For the text-containing cell, return its midpoint in [X, Y] coordinate format. 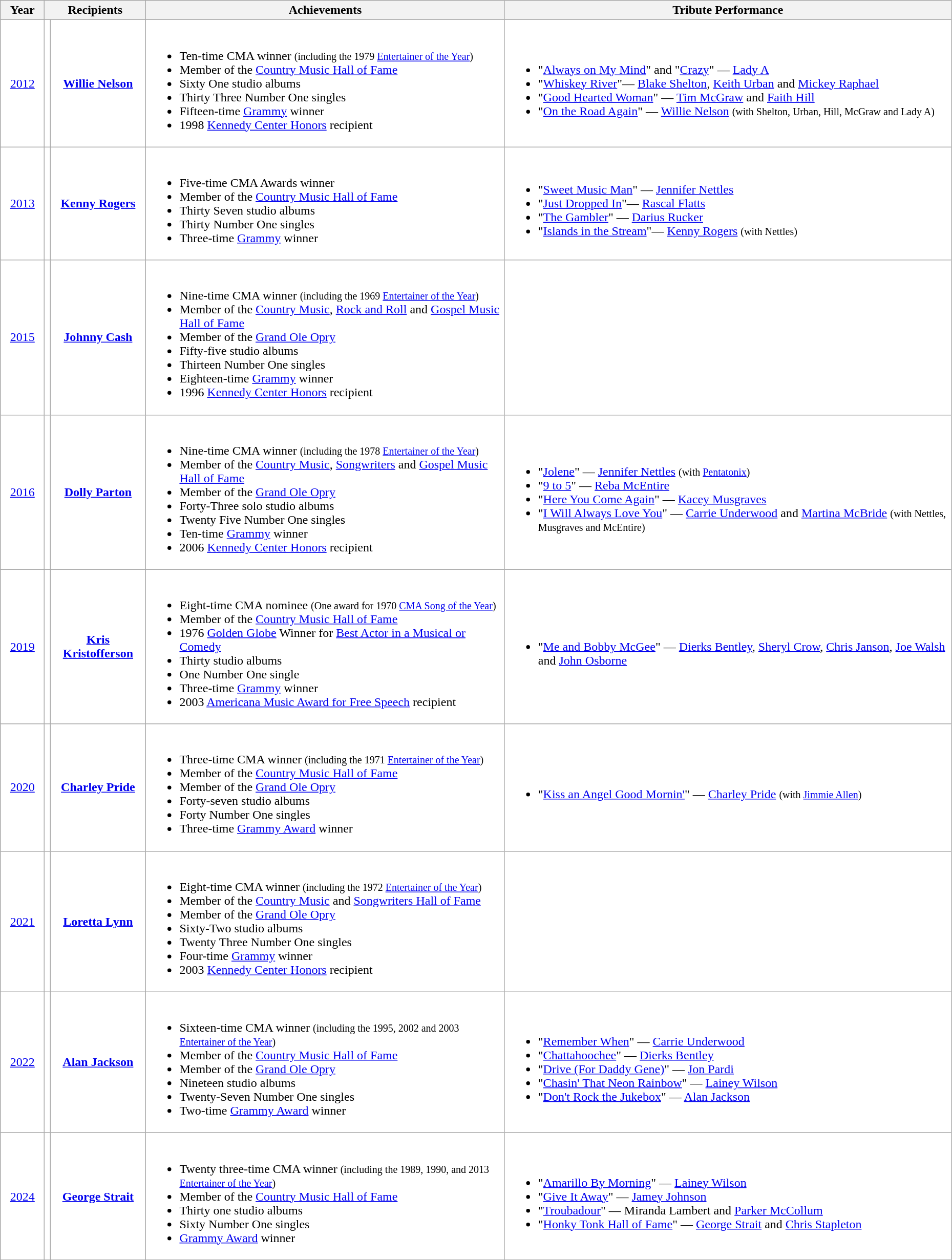
Johnny Cash [98, 337]
2015 [23, 337]
2013 [23, 204]
2012 [23, 83]
2022 [23, 1062]
2016 [23, 492]
Five-time CMA Awards winnerMember of the Country Music Hall of FameThirty Seven studio albumsThirty Number One singlesThree-time Grammy winner [325, 204]
"Kiss an Angel Good Mornin'" — Charley Pride (with Jimmie Allen) [728, 787]
Kris Kristofferson [98, 647]
2019 [23, 647]
"Sweet Music Man" — Jennifer Nettles"Just Dropped In"— Rascal Flatts"The Gambler" — Darius Rucker"Islands in the Stream"— Kenny Rogers (with Nettles) [728, 204]
Charley Pride [98, 787]
Year [23, 10]
2024 [23, 1196]
Willie Nelson [98, 83]
Loretta Lynn [98, 922]
Tribute Performance [728, 10]
Alan Jackson [98, 1062]
2020 [23, 787]
Recipients [95, 10]
Dolly Parton [98, 492]
Achievements [325, 10]
2021 [23, 922]
George Strait [98, 1196]
"Me and Bobby McGee" — Dierks Bentley, Sheryl Crow, Chris Janson, Joe Walsh and John Osborne [728, 647]
Kenny Rogers [98, 204]
